Return [x, y] of the center of cell containing provided text 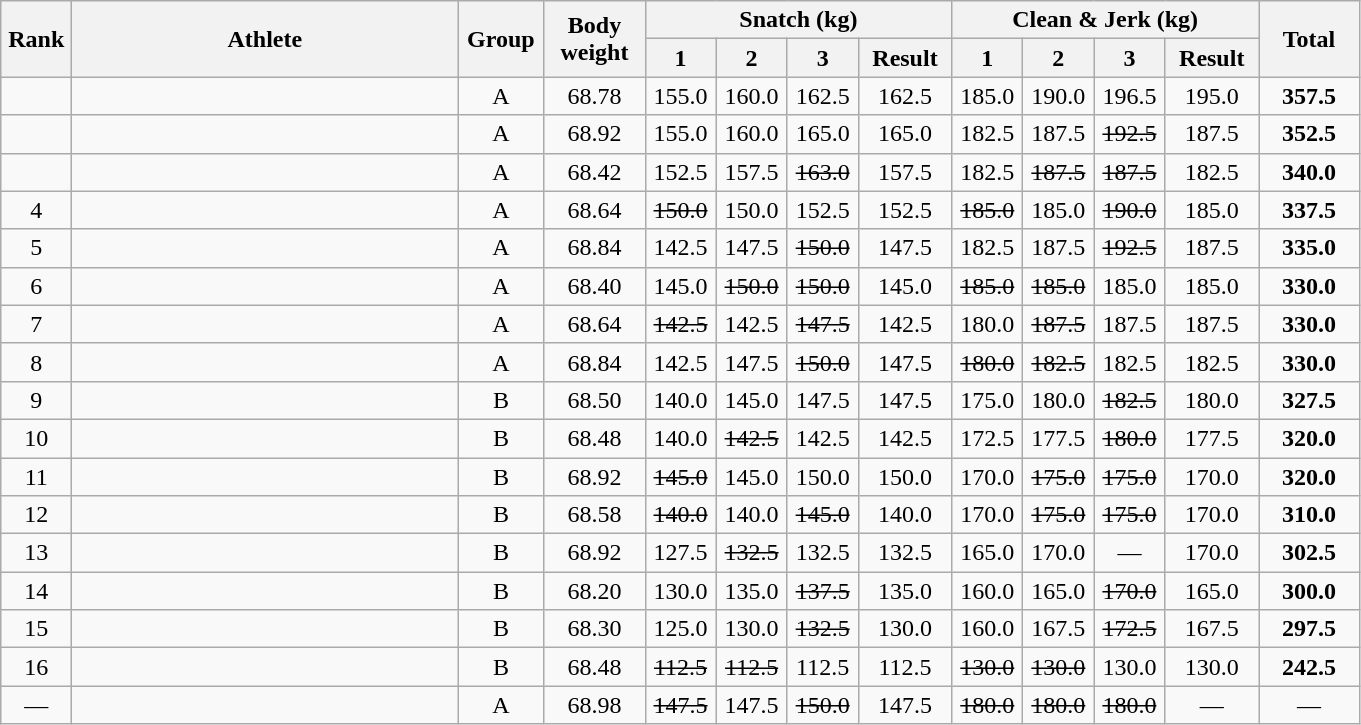
Total [1308, 39]
Body weight [594, 39]
Athlete [265, 39]
Rank [36, 39]
68.30 [594, 629]
10 [36, 438]
163.0 [822, 172]
68.50 [594, 400]
15 [36, 629]
327.5 [1308, 400]
5 [36, 248]
340.0 [1308, 172]
8 [36, 362]
352.5 [1308, 134]
68.40 [594, 286]
127.5 [680, 553]
Snatch (kg) [798, 20]
12 [36, 515]
137.5 [822, 591]
300.0 [1308, 591]
195.0 [1212, 96]
297.5 [1308, 629]
68.42 [594, 172]
11 [36, 477]
6 [36, 286]
7 [36, 324]
4 [36, 210]
196.5 [1130, 96]
Group [501, 39]
16 [36, 667]
335.0 [1308, 248]
68.78 [594, 96]
357.5 [1308, 96]
68.58 [594, 515]
302.5 [1308, 553]
337.5 [1308, 210]
9 [36, 400]
13 [36, 553]
125.0 [680, 629]
242.5 [1308, 667]
Clean & Jerk (kg) [1106, 20]
68.98 [594, 705]
310.0 [1308, 515]
68.20 [594, 591]
14 [36, 591]
